Detect which cell encompasses the target text, then output its (X, Y) center coordinate. 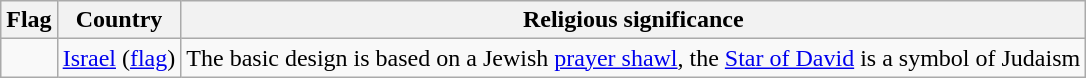
The basic design is based on a Jewish prayer shawl, the Star of David is a symbol of Judaism (634, 58)
Country (119, 20)
Israel (flag) (119, 58)
Religious significance (634, 20)
Flag (29, 20)
